Output the [X, Y] coordinate of the center of the cell containing the given text.  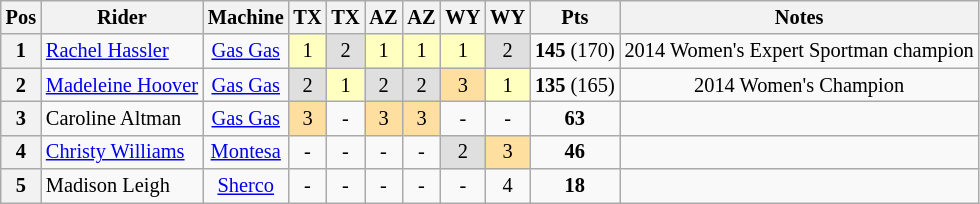
Christy Williams [122, 152]
Caroline Altman [122, 118]
Rider [122, 17]
2014 Women's Expert Sportman champion [800, 51]
Rachel Hassler [122, 51]
Pts [575, 17]
Pos [21, 17]
Notes [800, 17]
Madeleine Hoover [122, 85]
18 [575, 186]
Montesa [246, 152]
135 (165) [575, 85]
46 [575, 152]
5 [21, 186]
Machine [246, 17]
Sherco [246, 186]
Madison Leigh [122, 186]
2014 Women's Champion [800, 85]
145 (170) [575, 51]
63 [575, 118]
